Pinpoint the cell where the given text exists, returning its [X, Y] midpoint coordinate. 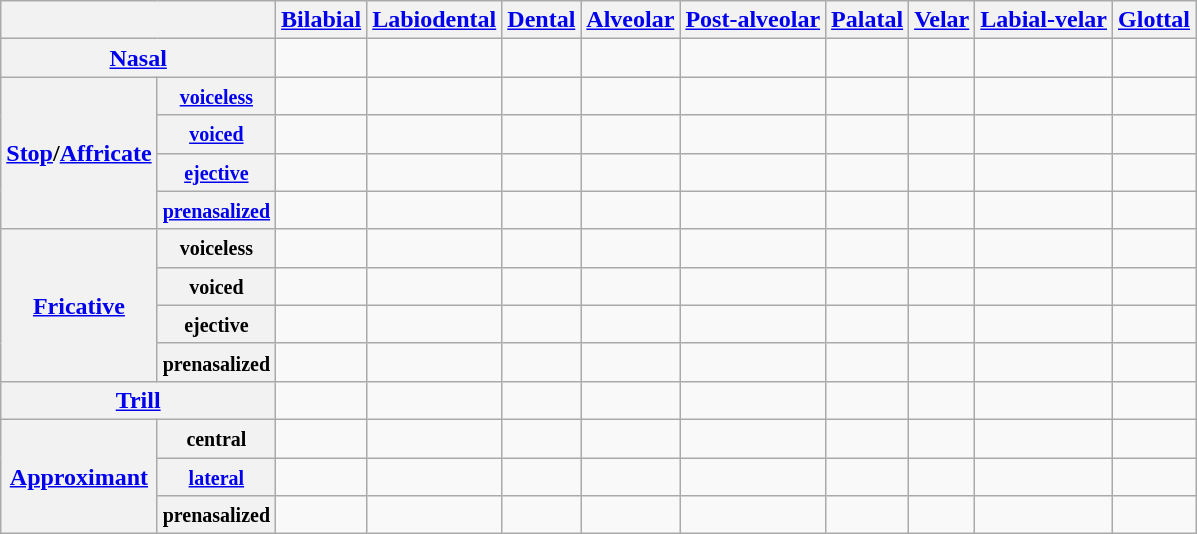
Stop/Affricate [79, 153]
Nasal [138, 58]
Labial-velar [1044, 20]
Velar [942, 20]
Palatal [868, 20]
Labiodental [434, 20]
Alveolar [630, 20]
Dental [542, 20]
lateral [216, 477]
central [216, 438]
Approximant [79, 476]
Post-alveolar [753, 20]
Fricative [79, 305]
Glottal [1154, 20]
Trill [138, 400]
Bilabial [322, 20]
